Output the [x, y] coordinate of the center of the cell containing the given text.  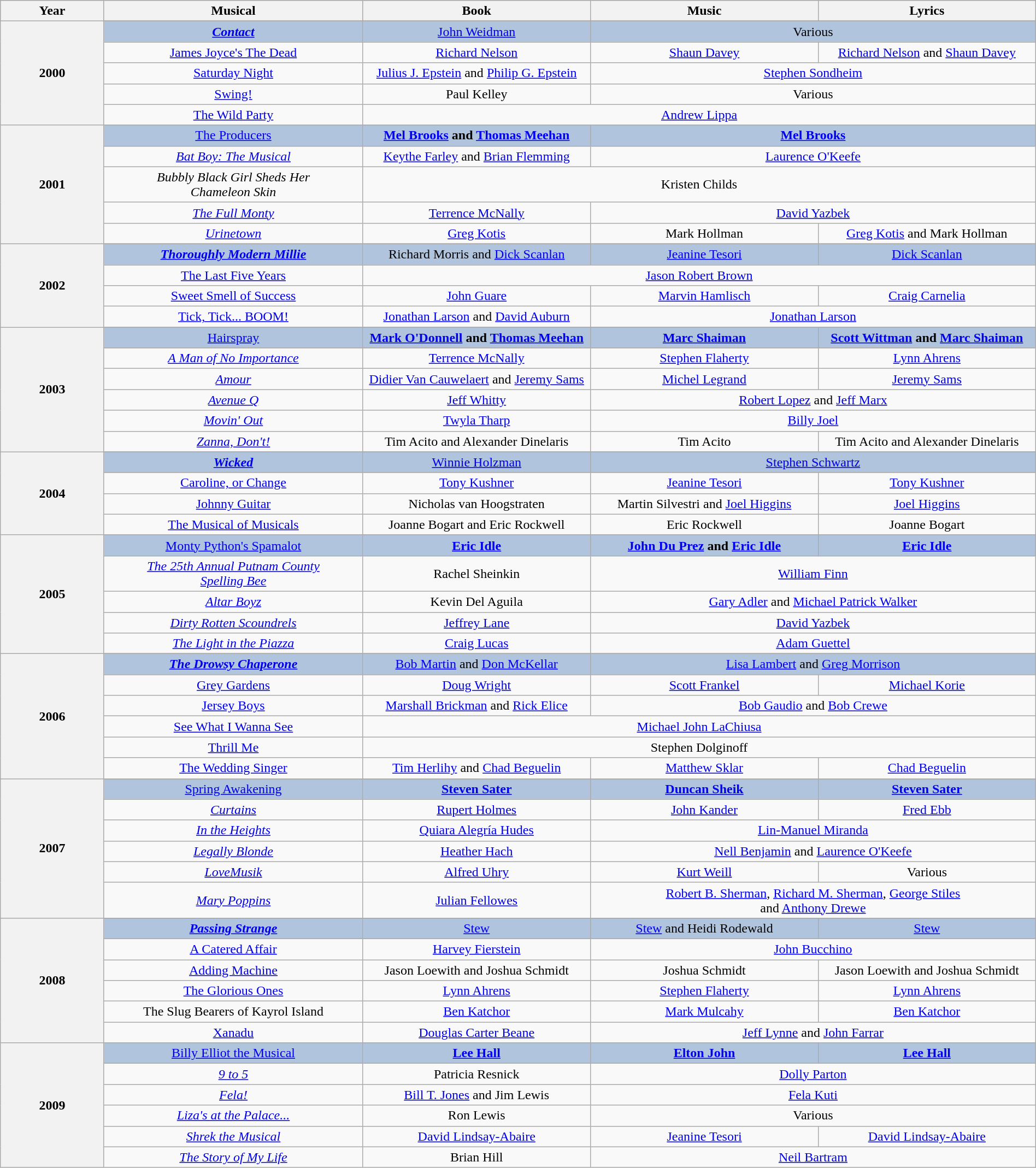
The 25th Annual Putnam County Spelling Bee [233, 574]
Jeff Lynne and John Farrar [813, 1033]
Alfred Uhry [476, 872]
Lin-Manuel Miranda [813, 830]
Amour [233, 379]
Dirty Rotten Scoundrels [233, 622]
William Finn [813, 574]
Scott Wittman and Marc Shaiman [927, 338]
Joanne Bogart [927, 524]
Mark O'Donnell and Thomas Meehan [476, 338]
Mark Hollman [705, 233]
Marvin Hamlisch [705, 296]
Bill T. Jones and Jim Lewis [476, 1095]
Rupert Holmes [476, 810]
Bat Boy: The Musical [233, 156]
Liza's at the Palace... [233, 1116]
2006 [52, 716]
Bob Gaudio and Bob Crewe [813, 706]
Martin Silvestri and Joel Higgins [705, 504]
The Drowsy Chaperone [233, 664]
2009 [52, 1105]
Michael John LaChiusa [699, 727]
2003 [52, 390]
Paul Kelley [476, 94]
Tim Herlihy and Chad Beguelin [476, 768]
Lisa Lambert and Greg Morrison [813, 664]
Patricia Resnick [476, 1074]
Fela! [233, 1095]
Thoroughly Modern Millie [233, 254]
Spring Awakening [233, 789]
Jeremy Sams [927, 379]
Curtains [233, 810]
Matthew Sklar [705, 768]
Legally Blonde [233, 851]
The Musical of Musicals [233, 524]
Monty Python's Spamalot [233, 545]
Urinetown [233, 233]
Twyla Tharp [476, 421]
Julian Fellowes [476, 900]
John Du Prez and Eric Idle [705, 545]
Hairspray [233, 338]
Shrek the Musical [233, 1136]
The Slug Bearers of Kayrol Island [233, 1012]
Avenue Q [233, 400]
Richard Nelson [476, 52]
Billy Joel [813, 421]
The Glorious Ones [233, 991]
Book [476, 11]
Kristen Childs [699, 185]
Music [705, 11]
Kurt Weill [705, 872]
Nicholas van Hoogstraten [476, 504]
2001 [52, 185]
James Joyce's The Dead [233, 52]
Tick, Tick... BOOM! [233, 317]
Richard Nelson and Shaun Davey [927, 52]
Kevin Del Aguila [476, 601]
A Catered Affair [233, 949]
Jeff Whitty [476, 400]
Dolly Parton [813, 1074]
Joshua Schmidt [705, 970]
Duncan Sheik [705, 789]
Tim Acito [705, 441]
Joanne Bogart and Eric Rockwell [476, 524]
Marc Shaiman [705, 338]
Joel Higgins [927, 504]
Jeffrey Lane [476, 622]
The Last Five Years [233, 275]
The Wedding Singer [233, 768]
Didier Van Cauwelaert and Jeremy Sams [476, 379]
Greg Kotis [476, 233]
2008 [52, 980]
John Kander [705, 810]
Adam Guettel [813, 644]
Greg Kotis and Mark Hollman [927, 233]
Adding Machine [233, 970]
Mark Mulcahy [705, 1012]
Jersey Boys [233, 706]
Saturday Night [233, 73]
2005 [52, 594]
Stephen Dolginoff [699, 747]
The Full Monty [233, 213]
Scott Frankel [705, 685]
The Light in the Piazza [233, 644]
Robert B. Sherman, Richard M. Sherman, George Stiles and Anthony Drewe [813, 900]
Lyrics [927, 11]
Movin' Out [233, 421]
Contact [233, 32]
2002 [52, 285]
John Weidman [476, 32]
Dick Scanlan [927, 254]
Michel Legrand [705, 379]
Stephen Schwartz [813, 462]
9 to 5 [233, 1074]
Bubbly Black Girl Sheds Her Chameleon Skin [233, 185]
Winnie Holzman [476, 462]
Robert Lopez and Jeff Marx [813, 400]
Andrew Lippa [699, 115]
Grey Gardens [233, 685]
In the Heights [233, 830]
Johnny Guitar [233, 504]
The Story of My Life [233, 1157]
Zanna, Don't! [233, 441]
Craig Carnelia [927, 296]
2004 [52, 493]
Stew and Heidi Rodewald [705, 928]
Jason Robert Brown [699, 275]
Chad Beguelin [927, 768]
Richard Morris and Dick Scanlan [476, 254]
Ron Lewis [476, 1116]
The Producers [233, 135]
Doug Wright [476, 685]
2007 [52, 848]
Caroline, or Change [233, 483]
Jonathan Larson [813, 317]
Swing! [233, 94]
See What I Wanna See [233, 727]
Julius J. Epstein and Philip G. Epstein [476, 73]
Michael Korie [927, 685]
Douglas Carter Beane [476, 1033]
Laurence O'Keefe [813, 156]
Sweet Smell of Success [233, 296]
Neil Bartram [813, 1157]
Mary Poppins [233, 900]
A Man of No Importance [233, 358]
Mel Brooks [813, 135]
Bob Martin and Don McKellar [476, 664]
Xanadu [233, 1033]
Wicked [233, 462]
LoveMusik [233, 872]
Eric Rockwell [705, 524]
Billy Elliot the Musical [233, 1053]
Quiara Alegría Hudes [476, 830]
Fred Ebb [927, 810]
Shaun Davey [705, 52]
Elton John [705, 1053]
Thrill Me [233, 747]
Heather Hach [476, 851]
Craig Lucas [476, 644]
Keythe Farley and Brian Flemming [476, 156]
John Guare [476, 296]
Mel Brooks and Thomas Meehan [476, 135]
Passing Strange [233, 928]
Stephen Sondheim [813, 73]
2000 [52, 73]
Altar Boyz [233, 601]
Nell Benjamin and Laurence O'Keefe [813, 851]
Year [52, 11]
Jonathan Larson and David Auburn [476, 317]
John Bucchino [813, 949]
Brian Hill [476, 1157]
Rachel Sheinkin [476, 574]
Musical [233, 11]
Gary Adler and Michael Patrick Walker [813, 601]
The Wild Party [233, 115]
Harvey Fierstein [476, 949]
Fela Kuti [813, 1095]
Marshall Brickman and Rick Elice [476, 706]
